Search for the cell housing the specified text and yield its (x, y) center coordinate. 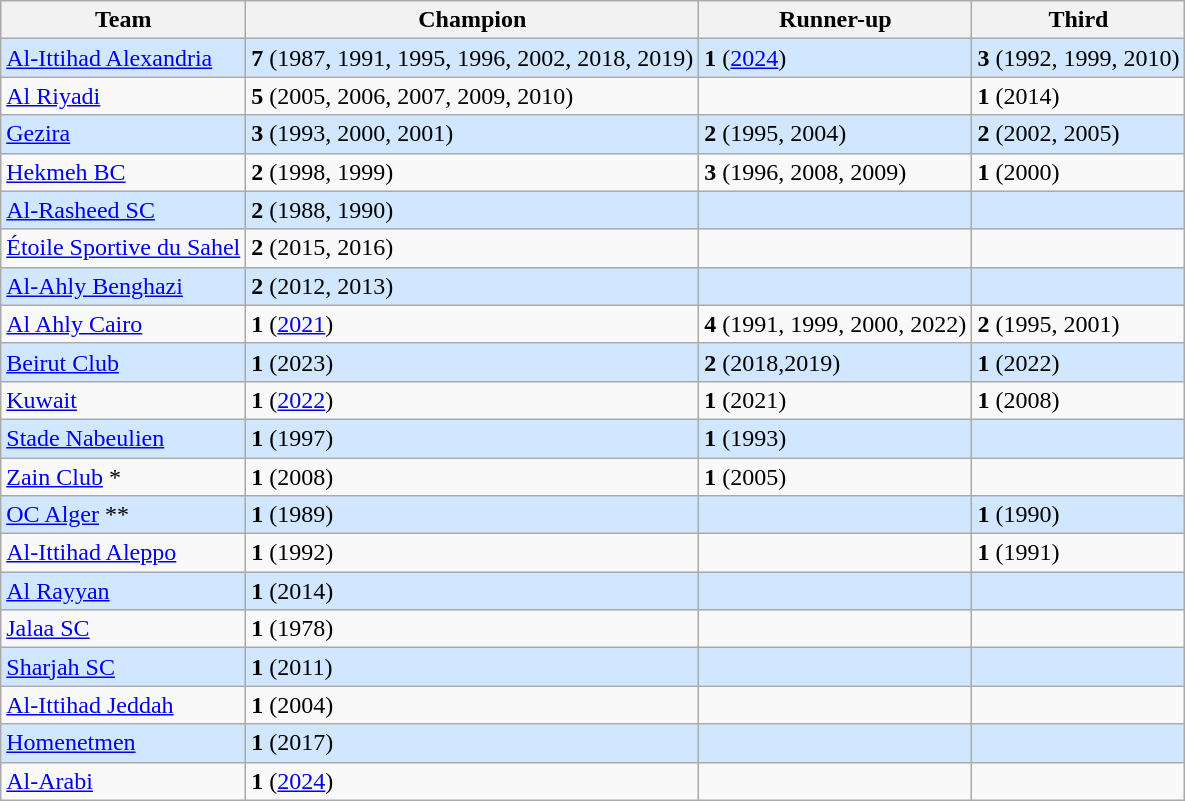
Hekmeh BC (124, 172)
Third (1078, 20)
1 (2011) (472, 667)
1 (2005) (836, 477)
Al Rayyan (124, 591)
2 (2002, 2005) (1078, 134)
Al-Ittihad Jeddah (124, 705)
Champion (472, 20)
Beirut Club (124, 362)
1 (1990) (1078, 515)
OC Alger ** (124, 515)
1 (1997) (472, 438)
Jalaa SC (124, 629)
1 (1992) (472, 553)
Al-Ittihad Alexandria (124, 58)
Zain Club * (124, 477)
5 (2005, 2006, 2007, 2009, 2010) (472, 96)
2 (1998, 1999) (472, 172)
1 (2023) (472, 362)
Al-Arabi (124, 781)
1 (1991) (1078, 553)
Team (124, 20)
3 (1993, 2000, 2001) (472, 134)
Al Riyadi (124, 96)
1 (1978) (472, 629)
4 (1991, 1999, 2000, 2022) (836, 324)
Étoile Sportive du Sahel (124, 248)
7 (1987, 1991, 1995, 1996, 2002, 2018, 2019) (472, 58)
2 (2015, 2016) (472, 248)
1 (2000) (1078, 172)
Kuwait (124, 400)
Al-Ahly Benghazi (124, 286)
2 (2012, 2013) (472, 286)
2 (2018,2019) (836, 362)
1 (2017) (472, 743)
3 (1992, 1999, 2010) (1078, 58)
Al-Ittihad Aleppo (124, 553)
2 (1995, 2001) (1078, 324)
1 (1989) (472, 515)
2 (1995, 2004) (836, 134)
1 (1993) (836, 438)
Homenetmen (124, 743)
Runner-up (836, 20)
Stade Nabeulien (124, 438)
Al Ahly Cairo (124, 324)
2 (1988, 1990) (472, 210)
1 (2004) (472, 705)
3 (1996, 2008, 2009) (836, 172)
Al-Rasheed SC (124, 210)
Sharjah SC (124, 667)
Gezira (124, 134)
